Provide the [x, y] coordinate of the cell's center where the given text is located.  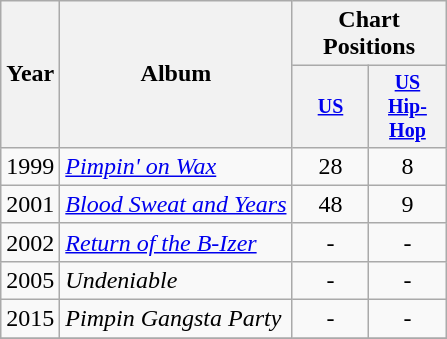
Blood Sweat and Years [176, 204]
US Hip-Hop [408, 106]
Undeniable [176, 280]
2002 [30, 242]
2015 [30, 319]
Pimpin Gangsta Party [176, 319]
2001 [30, 204]
2005 [30, 280]
48 [330, 204]
8 [408, 166]
Chart Positions [369, 34]
Return of the B-Izer [176, 242]
Album [176, 74]
28 [330, 166]
Year [30, 74]
9 [408, 204]
US [330, 106]
Pimpin' on Wax [176, 166]
1999 [30, 166]
